Determine the (x, y) coordinate at the center of the cell enclosing the given text.  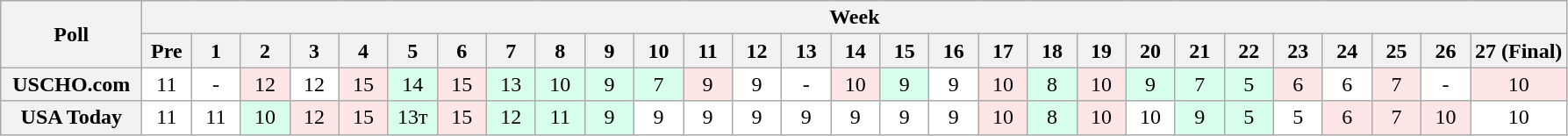
1 (216, 51)
USCHO.com (72, 84)
25 (1396, 51)
2 (265, 51)
4 (363, 51)
19 (1101, 51)
18 (1052, 51)
24 (1347, 51)
13т (412, 118)
Week (855, 18)
22 (1249, 51)
USA Today (72, 118)
Poll (72, 34)
20 (1150, 51)
17 (1003, 51)
23 (1298, 51)
16 (954, 51)
27 (Final) (1519, 51)
3 (314, 51)
21 (1199, 51)
Pre (167, 51)
26 (1445, 51)
